Provide the (x, y) coordinate of the cell's center where the given text is located.  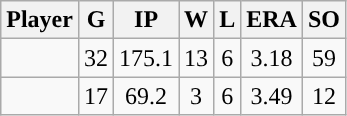
L (228, 20)
SO (324, 20)
69.2 (146, 96)
Player (40, 20)
3.49 (272, 96)
W (196, 20)
3.18 (272, 58)
12 (324, 96)
175.1 (146, 58)
32 (96, 58)
17 (96, 96)
IP (146, 20)
3 (196, 96)
13 (196, 58)
ERA (272, 20)
59 (324, 58)
G (96, 20)
